Extract the (X, Y) coordinate from the center of the cell holding the provided text.  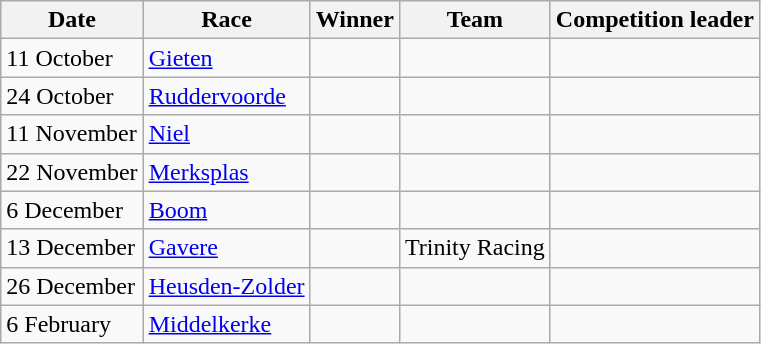
Boom (226, 210)
Competition leader (654, 20)
11 November (72, 134)
Team (474, 20)
Race (226, 20)
Niel (226, 134)
Gavere (226, 248)
22 November (72, 172)
Gieten (226, 58)
Date (72, 20)
Heusden-Zolder (226, 286)
26 December (72, 286)
6 February (72, 324)
Winner (354, 20)
Trinity Racing (474, 248)
Middelkerke (226, 324)
11 October (72, 58)
13 December (72, 248)
6 December (72, 210)
Merksplas (226, 172)
Ruddervoorde (226, 96)
24 October (72, 96)
